Return (X, Y) of the center of cell containing provided text 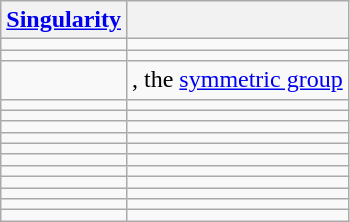
, the symmetric group (238, 80)
Singularity (64, 20)
